Provide the (x, y) coordinate of the cell's center where the given text is located.  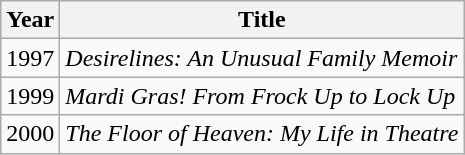
Desirelines: An Unusual Family Memoir (262, 58)
1997 (30, 58)
2000 (30, 134)
The Floor of Heaven: My Life in Theatre (262, 134)
Title (262, 20)
1999 (30, 96)
Year (30, 20)
Mardi Gras! From Frock Up to Lock Up (262, 96)
